From the cell containing the given text, extract its center point as [X, Y] coordinate. 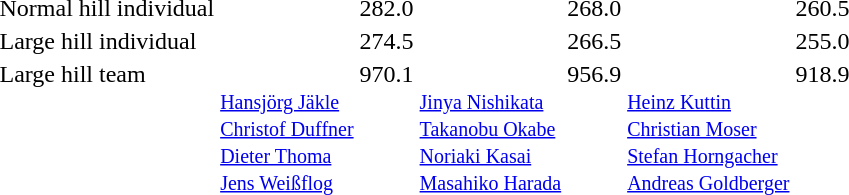
266.5 [594, 41]
274.5 [386, 41]
